Pinpoint the cell where the given text exists, returning its (X, Y) midpoint coordinate. 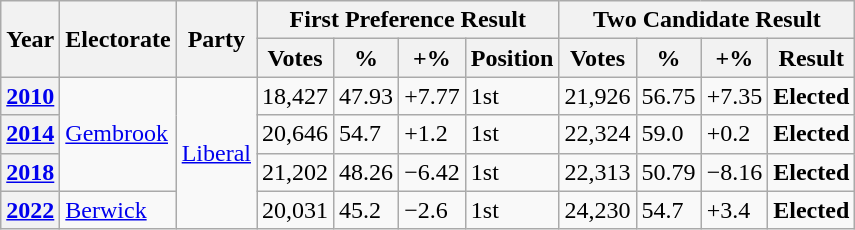
Two Candidate Result (707, 20)
Liberal (216, 153)
−2.6 (432, 210)
First Preference Result (408, 20)
Electorate (118, 39)
22,324 (598, 134)
Berwick (118, 210)
2014 (30, 134)
+3.4 (734, 210)
21,926 (598, 96)
18,427 (296, 96)
2010 (30, 96)
45.2 (366, 210)
56.75 (668, 96)
50.79 (668, 172)
+1.2 (432, 134)
Party (216, 39)
47.93 (366, 96)
+0.2 (734, 134)
20,031 (296, 210)
+7.35 (734, 96)
48.26 (366, 172)
22,313 (598, 172)
Position (512, 58)
−6.42 (432, 172)
24,230 (598, 210)
Year (30, 39)
2018 (30, 172)
+7.77 (432, 96)
2022 (30, 210)
21,202 (296, 172)
20,646 (296, 134)
Gembrook (118, 134)
−8.16 (734, 172)
Result (812, 58)
59.0 (668, 134)
